Capture the cell that displays the provided text and extract its [x, y] central coordinate. 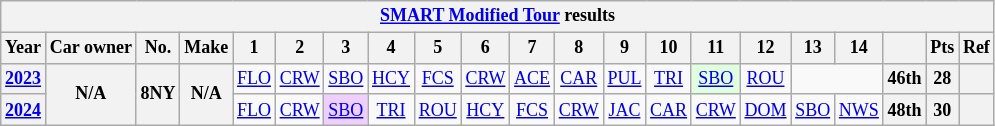
5 [438, 48]
30 [942, 110]
DOM [766, 110]
Ref [977, 48]
6 [486, 48]
7 [532, 48]
14 [860, 48]
2 [300, 48]
2023 [24, 78]
Year [24, 48]
13 [813, 48]
1 [254, 48]
8 [578, 48]
48th [904, 110]
JAC [624, 110]
12 [766, 48]
NWS [860, 110]
10 [669, 48]
Pts [942, 48]
11 [716, 48]
Car owner [90, 48]
ACE [532, 78]
2024 [24, 110]
28 [942, 78]
4 [392, 48]
9 [624, 48]
No. [158, 48]
PUL [624, 78]
SMART Modified Tour results [498, 16]
Make [206, 48]
8NY [158, 94]
3 [346, 48]
46th [904, 78]
